Provide the (x, y) coordinate of the cell's center where the given text is located.  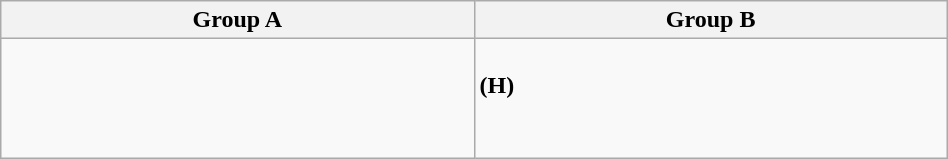
(H) (710, 98)
Group A (238, 20)
Group B (710, 20)
